For the text-containing cell, return its midpoint in (x, y) coordinate format. 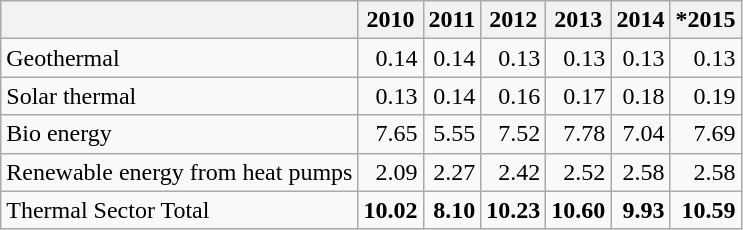
2.52 (578, 172)
2012 (514, 20)
2.42 (514, 172)
9.93 (640, 210)
0.19 (706, 96)
2.27 (452, 172)
Thermal Sector Total (180, 210)
0.18 (640, 96)
2014 (640, 20)
2.09 (390, 172)
10.59 (706, 210)
Renewable energy from heat pumps (180, 172)
7.04 (640, 134)
10.02 (390, 210)
7.65 (390, 134)
10.60 (578, 210)
5.55 (452, 134)
Solar thermal (180, 96)
7.69 (706, 134)
7.52 (514, 134)
2011 (452, 20)
2010 (390, 20)
8.10 (452, 210)
Geothermal (180, 58)
10.23 (514, 210)
2013 (578, 20)
Bio energy (180, 134)
0.16 (514, 96)
0.17 (578, 96)
7.78 (578, 134)
*2015 (706, 20)
